From the cell containing the given text, extract its center point as (x, y) coordinate. 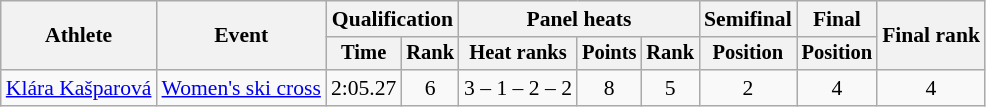
Final rank (931, 36)
2:05.27 (364, 88)
Athlete (79, 36)
8 (609, 88)
Klára Kašparová (79, 88)
Semifinal (748, 19)
Time (364, 54)
Women's ski cross (242, 88)
Heat ranks (518, 54)
Points (609, 54)
Event (242, 36)
Panel heats (579, 19)
Qualification (392, 19)
3 – 1 – 2 – 2 (518, 88)
Final (837, 19)
6 (430, 88)
2 (748, 88)
5 (670, 88)
